Output the (X, Y) coordinate of the center of the cell containing the given text.  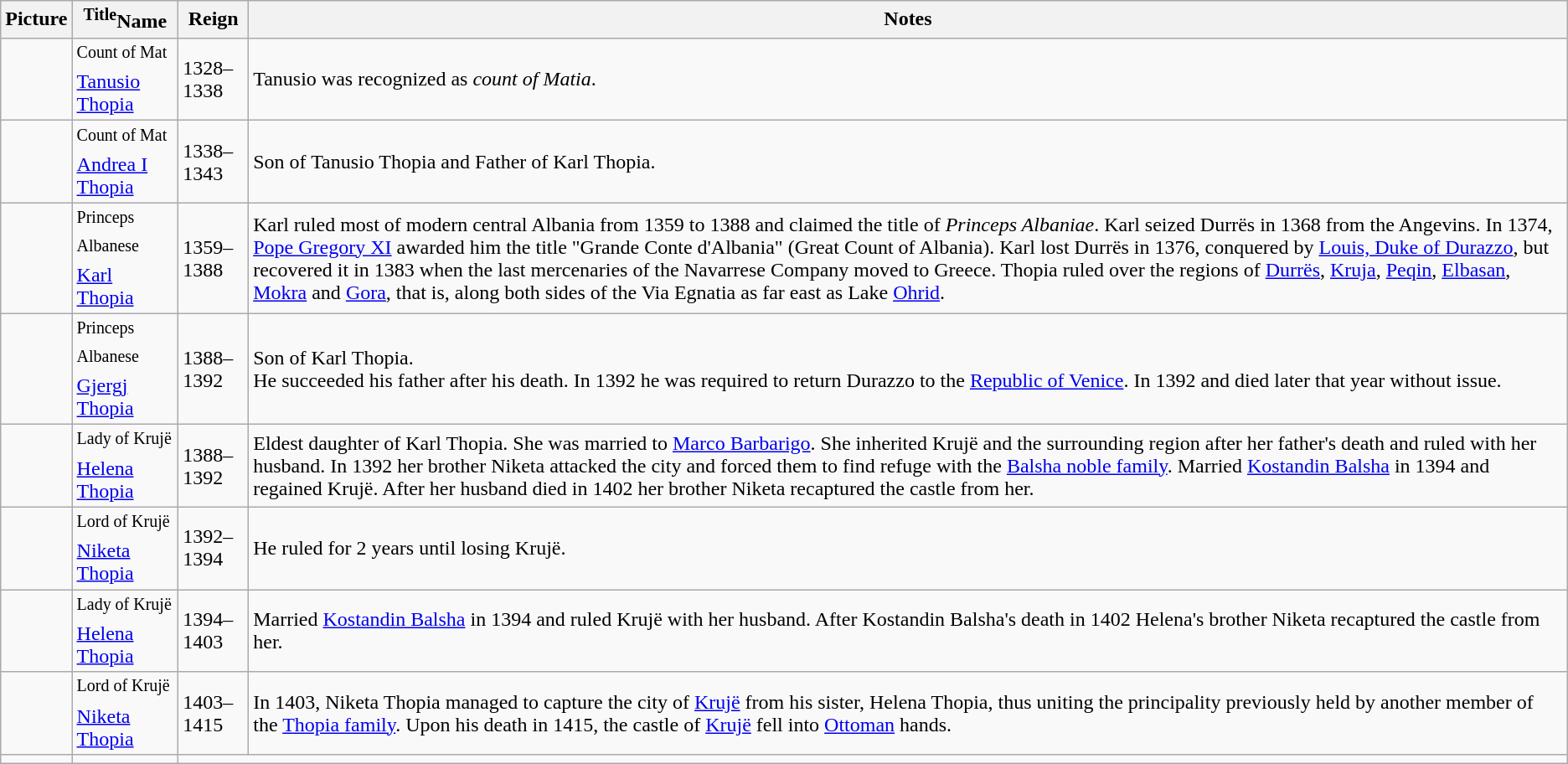
TitleName (126, 20)
1394–1403 (214, 632)
1392–1394 (214, 548)
Notes (908, 20)
1359–1388 (214, 258)
He ruled for 2 years until losing Krujë. (908, 548)
Lady of KrujëHelena Thopia (126, 632)
Count of MatAndrea I Thopia (126, 163)
1338–1343 (214, 163)
Princeps AlbaneseKarl Thopia (126, 258)
1328–1338 (214, 79)
Lady of Krujë Helena Thopia (126, 466)
Princeps AlbaneseGjergj Thopia (126, 369)
Picture (37, 20)
1403–1415 (214, 714)
Count of MatTanusio Thopia (126, 79)
Tanusio was recognized as count of Matia. (908, 79)
Son of Tanusio Thopia and Father of Karl Thopia. (908, 163)
Reign (214, 20)
